Extract the (X, Y) coordinate from the center of the cell holding the provided text.  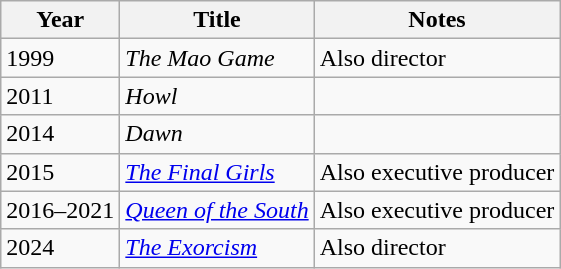
Notes (437, 20)
Year (60, 20)
Howl (217, 96)
Queen of the South (217, 210)
2016–2021 (60, 210)
2014 (60, 134)
Title (217, 20)
Dawn (217, 134)
2015 (60, 172)
The Mao Game (217, 58)
1999 (60, 58)
2024 (60, 248)
The Exorcism (217, 248)
The Final Girls (217, 172)
2011 (60, 96)
